For the text-containing cell, return its midpoint in [X, Y] coordinate format. 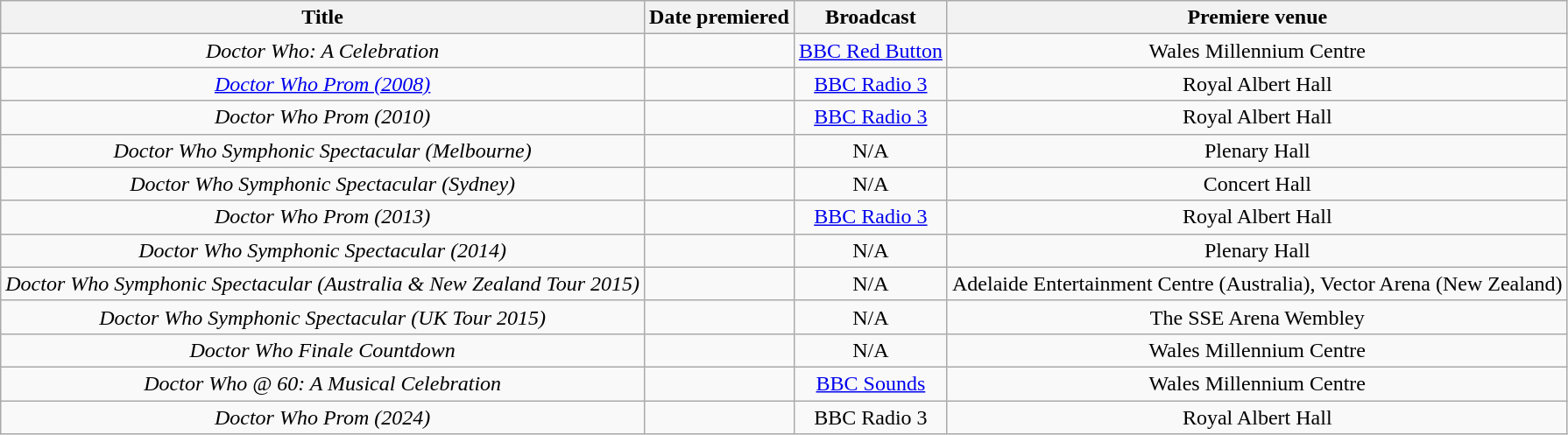
Adelaide Entertainment Centre (Australia), Vector Arena (New Zealand) [1257, 284]
Doctor Who Symphonic Spectacular (UK Tour 2015) [322, 317]
Doctor Who Prom (2010) [322, 117]
Title [322, 18]
Doctor Who Prom (2013) [322, 217]
Doctor Who Symphonic Spectacular (2014) [322, 250]
BBC Sounds [871, 383]
Doctor Who Symphonic Spectacular (Sydney) [322, 184]
Doctor Who Prom (2024) [322, 417]
Premiere venue [1257, 18]
Concert Hall [1257, 184]
Doctor Who Prom (2008) [322, 84]
BBC Red Button [871, 51]
Doctor Who Finale Countdown [322, 350]
Doctor Who @ 60: A Musical Celebration [322, 383]
Doctor Who: A Celebration [322, 51]
The SSE Arena Wembley [1257, 317]
Doctor Who Symphonic Spectacular (Australia & New Zealand Tour 2015) [322, 284]
Doctor Who Symphonic Spectacular (Melbourne) [322, 151]
Date premiered [720, 18]
Broadcast [871, 18]
